Capture the cell that displays the provided text and extract its (X, Y) central coordinate. 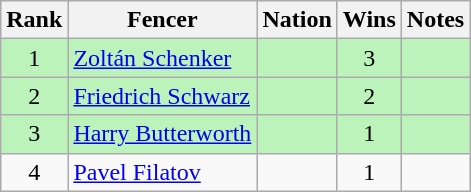
4 (34, 172)
Nation (297, 20)
Zoltán Schenker (162, 58)
Fencer (162, 20)
Friedrich Schwarz (162, 96)
Harry Butterworth (162, 134)
Rank (34, 20)
Pavel Filatov (162, 172)
Notes (435, 20)
Wins (369, 20)
